Detect which cell encompasses the target text, then output its [X, Y] center coordinate. 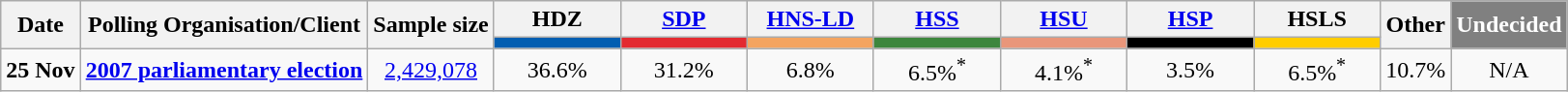
Other [1416, 25]
6.8% [810, 70]
2007 parliamentary election [224, 70]
Date [41, 25]
36.6% [556, 70]
N/A [1509, 70]
HSS [937, 19]
HSP [1190, 19]
2,429,078 [431, 70]
SDP [684, 19]
HSLS [1318, 19]
10.7% [1416, 70]
HSU [1063, 19]
HNS-LD [810, 19]
Undecided [1509, 25]
31.2% [684, 70]
Polling Organisation/Client [224, 25]
HDZ [556, 19]
4.1%* [1063, 70]
Sample size [431, 25]
3.5% [1190, 70]
25 Nov [41, 70]
